Provide the [X, Y] coordinate of the cell's center where the given text is located.  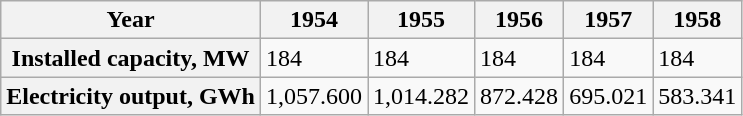
1954 [314, 20]
872.428 [520, 96]
1955 [422, 20]
695.021 [608, 96]
Electricity output, GWh [131, 96]
1,057.600 [314, 96]
1,014.282 [422, 96]
1956 [520, 20]
583.341 [698, 96]
1957 [608, 20]
Year [131, 20]
Installed capacity, MW [131, 58]
1958 [698, 20]
